Scan for the cell matching the given text and deliver its (x, y) coordinate at center. 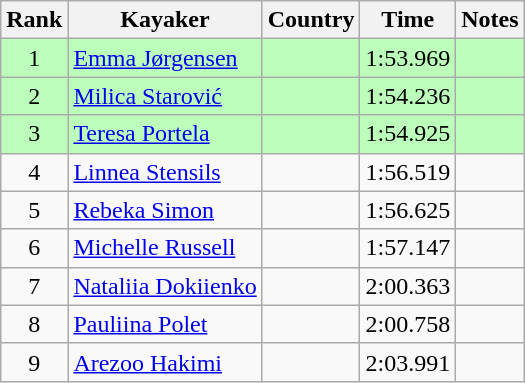
1:56.519 (408, 172)
8 (34, 324)
Time (408, 20)
Notes (490, 20)
Milica Starović (165, 96)
1:56.625 (408, 210)
3 (34, 134)
Rebeka Simon (165, 210)
Kayaker (165, 20)
5 (34, 210)
7 (34, 286)
1:53.969 (408, 58)
Arezoo Hakimi (165, 362)
4 (34, 172)
Michelle Russell (165, 248)
Rank (34, 20)
1:57.147 (408, 248)
Country (311, 20)
Linnea Stensils (165, 172)
Teresa Portela (165, 134)
2:00.758 (408, 324)
2 (34, 96)
Nataliia Dokiienko (165, 286)
Emma Jørgensen (165, 58)
9 (34, 362)
2:03.991 (408, 362)
1:54.236 (408, 96)
Pauliina Polet (165, 324)
1 (34, 58)
2:00.363 (408, 286)
6 (34, 248)
1:54.925 (408, 134)
